Locate the cell with the specified text and output its [x, y] center coordinate. 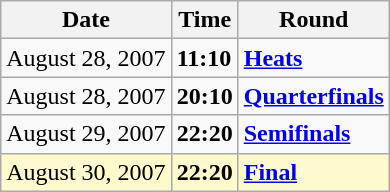
Quarterfinals [314, 96]
Semifinals [314, 134]
Time [204, 20]
11:10 [204, 58]
Heats [314, 58]
August 29, 2007 [86, 134]
Date [86, 20]
August 30, 2007 [86, 172]
20:10 [204, 96]
Round [314, 20]
Final [314, 172]
